Determine the (X, Y) coordinate at the center of the cell enclosing the given text.  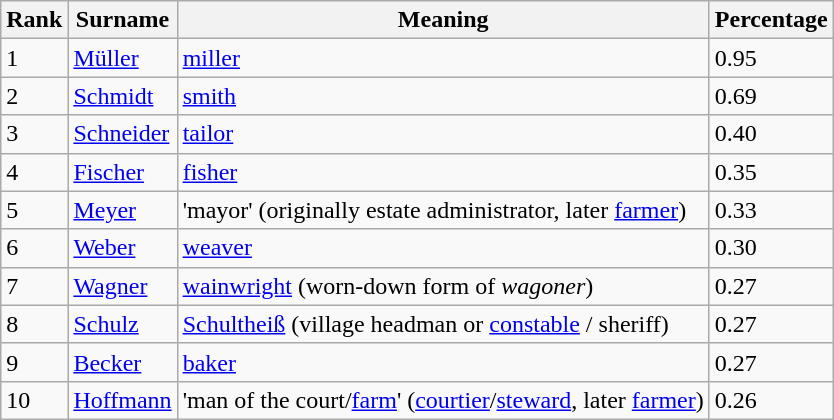
Schmidt (122, 96)
0.35 (771, 172)
Meyer (122, 210)
Rank (34, 20)
0.26 (771, 400)
Meaning (443, 20)
0.95 (771, 58)
Fischer (122, 172)
0.33 (771, 210)
smith (443, 96)
0.40 (771, 134)
1 (34, 58)
baker (443, 362)
Hoffmann (122, 400)
Surname (122, 20)
0.69 (771, 96)
Schulz (122, 324)
Schneider (122, 134)
miller (443, 58)
Becker (122, 362)
Müller (122, 58)
3 (34, 134)
'man of the court/farm' (courtier/steward, later farmer) (443, 400)
fisher (443, 172)
2 (34, 96)
Percentage (771, 20)
wainwright (worn-down form of wagoner) (443, 286)
10 (34, 400)
0.30 (771, 248)
7 (34, 286)
Wagner (122, 286)
8 (34, 324)
Schultheiß (village headman or constable / sheriff) (443, 324)
6 (34, 248)
weaver (443, 248)
4 (34, 172)
Weber (122, 248)
5 (34, 210)
tailor (443, 134)
9 (34, 362)
'mayor' (originally estate administrator, later farmer) (443, 210)
